Determine the (x, y) coordinate at the center of the cell enclosing the given text.  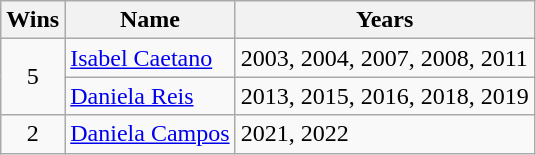
Name (150, 20)
Isabel Caetano (150, 58)
Daniela Campos (150, 134)
2 (33, 134)
Daniela Reis (150, 96)
2003, 2004, 2007, 2008, 2011 (384, 58)
5 (33, 77)
Years (384, 20)
2013, 2015, 2016, 2018, 2019 (384, 96)
Wins (33, 20)
2021, 2022 (384, 134)
